Extract the [X, Y] coordinate from the center of the cell holding the provided text.  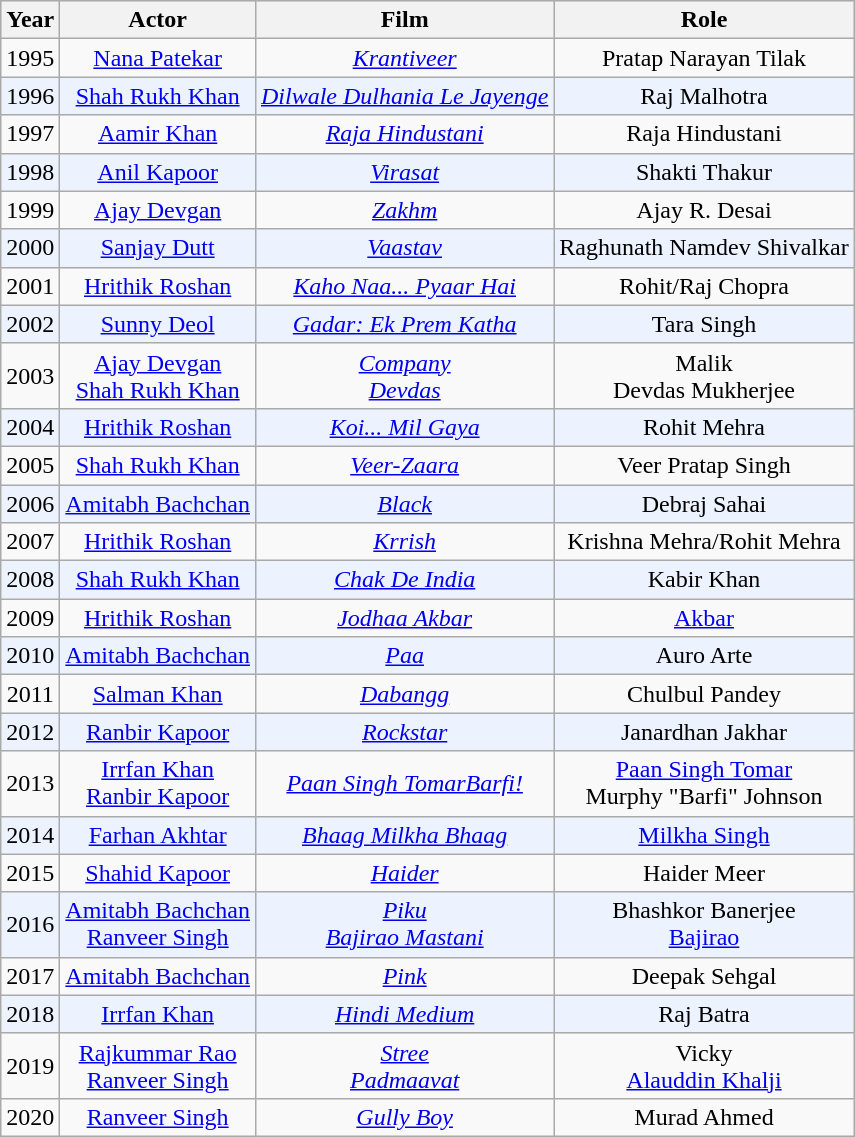
2018 [30, 1014]
2017 [30, 976]
Pink [404, 976]
Actor [158, 20]
Role [704, 20]
StreePadmaavat [404, 1066]
Chak De India [404, 580]
Dabangg [404, 694]
Gully Boy [404, 1117]
Hindi Medium [404, 1014]
Vicky Alauddin Khalji [704, 1066]
Veer Pratap Singh [704, 465]
Haider Meer [704, 873]
Vaastav [404, 248]
2003 [30, 376]
Virasat [404, 172]
Veer-Zaara [404, 465]
Ajay R. Desai [704, 210]
Rohit/Raj Chopra [704, 286]
Ranveer Singh [158, 1117]
Pratap Narayan Tilak [704, 58]
Ranbir Kapoor [158, 732]
Paan Singh Tomar Murphy "Barfi" Johnson [704, 784]
Milkha Singh [704, 835]
2008 [30, 580]
Krrish [404, 542]
Bhaag Milkha Bhaag [404, 835]
2015 [30, 873]
1995 [30, 58]
Rohit Mehra [704, 427]
Gadar: Ek Prem Katha [404, 324]
1997 [30, 134]
2004 [30, 427]
Ajay Devgan [158, 210]
Nana Patekar [158, 58]
Piku Bajirao Mastani [404, 924]
Shahid Kapoor [158, 873]
2007 [30, 542]
2011 [30, 694]
Debraj Sahai [704, 503]
Film [404, 20]
Deepak Sehgal [704, 976]
2000 [30, 248]
1999 [30, 210]
1996 [30, 96]
Akbar [704, 618]
Paan Singh TomarBarfi! [404, 784]
Year [30, 20]
2012 [30, 732]
2010 [30, 656]
2005 [30, 465]
Farhan Akhtar [158, 835]
Rockstar [404, 732]
Bhashkor BanerjeeBajirao [704, 924]
MalikDevdas Mukherjee [704, 376]
Sunny Deol [158, 324]
2014 [30, 835]
1998 [30, 172]
Raj Malhotra [704, 96]
2020 [30, 1117]
Chulbul Pandey [704, 694]
Haider [404, 873]
2006 [30, 503]
Murad Ahmed [704, 1117]
2013 [30, 784]
Jodhaa Akbar [404, 618]
Janardhan Jakhar [704, 732]
2001 [30, 286]
Company Devdas [404, 376]
Raghunath Namdev Shivalkar [704, 248]
Koi... Mil Gaya [404, 427]
Anil Kapoor [158, 172]
Auro Arte [704, 656]
Dilwale Dulhania Le Jayenge [404, 96]
Black [404, 503]
Kabir Khan [704, 580]
2016 [30, 924]
Sanjay Dutt [158, 248]
Kaho Naa... Pyaar Hai [404, 286]
Amitabh Bachchan Ranveer Singh [158, 924]
Rajkummar RaoRanveer Singh [158, 1066]
Aamir Khan [158, 134]
Raj Batra [704, 1014]
Salman Khan [158, 694]
Krishna Mehra/Rohit Mehra [704, 542]
2019 [30, 1066]
Zakhm [404, 210]
2009 [30, 618]
2002 [30, 324]
Tara Singh [704, 324]
Irrfan Khan Ranbir Kapoor [158, 784]
Paa [404, 656]
Ajay Devgan Shah Rukh Khan [158, 376]
Shakti Thakur [704, 172]
Irrfan Khan [158, 1014]
Krantiveer [404, 58]
